Provide the [X, Y] coordinate of the cell's center where the given text is located.  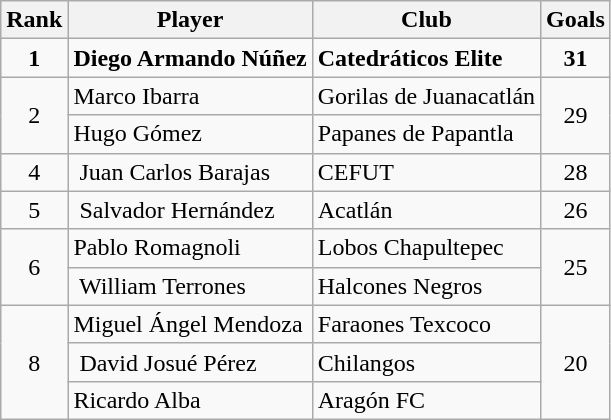
4 [34, 172]
Club [426, 20]
6 [34, 267]
Faraones Texcoco [426, 324]
William Terrones [190, 286]
Hugo Gómez [190, 134]
Chilangos [426, 362]
29 [576, 115]
CEFUT [426, 172]
Goals [576, 20]
Aragón FC [426, 400]
Salvador Hernández [190, 210]
Ricardo Alba [190, 400]
8 [34, 362]
Lobos Chapultepec [426, 248]
Catedráticos Elite [426, 58]
31 [576, 58]
5 [34, 210]
Pablo Romagnoli [190, 248]
Marco Ibarra [190, 96]
Gorilas de Juanacatlán [426, 96]
28 [576, 172]
Juan Carlos Barajas [190, 172]
26 [576, 210]
Halcones Negros [426, 286]
25 [576, 267]
Diego Armando Núñez [190, 58]
2 [34, 115]
Player [190, 20]
1 [34, 58]
Rank [34, 20]
Acatlán [426, 210]
Miguel Ángel Mendoza [190, 324]
David Josué Pérez [190, 362]
20 [576, 362]
Papanes de Papantla [426, 134]
